Determine the (X, Y) coordinate at the center of the cell enclosing the given text.  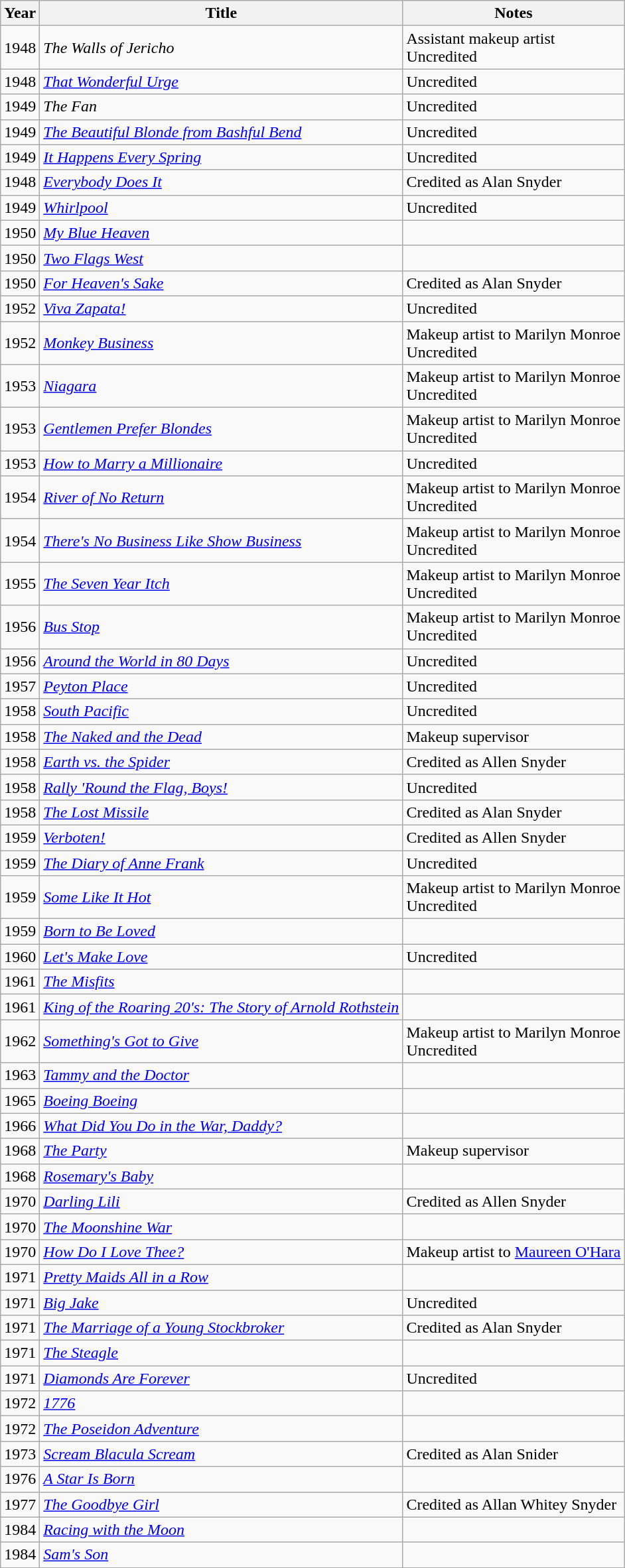
Niagara (222, 386)
The Beautiful Blonde from Bashful Bend (222, 132)
1776 (222, 1404)
The Naked and the Dead (222, 737)
Scream Blacula Scream (222, 1454)
Bus Stop (222, 627)
The Lost Missile (222, 812)
The Marriage of a Young Stockbroker (222, 1328)
Big Jake (222, 1303)
1966 (20, 1126)
1976 (20, 1479)
The Poseidon Adventure (222, 1429)
Some Like It Hot (222, 898)
My Blue Heaven (222, 233)
It Happens Every Spring (222, 157)
1960 (20, 957)
Boeing Boeing (222, 1101)
Around the World in 80 Days (222, 661)
1962 (20, 1041)
A Star Is Born (222, 1479)
The Party (222, 1151)
1965 (20, 1101)
Rosemary's Baby (222, 1176)
Whirlpool (222, 208)
Pretty Maids All in a Row (222, 1277)
Assistant makeup artistUncredited (514, 48)
King of the Roaring 20's: The Story of Arnold Rothstein (222, 1007)
Two Flags West (222, 258)
Peyton Place (222, 686)
1977 (20, 1504)
For Heaven's Sake (222, 283)
How Do I Love Thee? (222, 1252)
The Misfits (222, 982)
Verboten! (222, 837)
South Pacific (222, 711)
Makeup artist to Maureen O'Hara (514, 1252)
1973 (20, 1454)
There's No Business Like Show Business (222, 541)
That Wonderful Urge (222, 82)
Year (20, 13)
1955 (20, 583)
Viva Zapata! (222, 308)
The Steagle (222, 1353)
Notes (514, 13)
Monkey Business (222, 342)
Let's Make Love (222, 957)
Born to Be Loved (222, 932)
What Did You Do in the War, Daddy? (222, 1126)
Tammy and the Doctor (222, 1075)
Rally 'Round the Flag, Boys! (222, 787)
The Goodbye Girl (222, 1504)
1957 (20, 686)
The Moonshine War (222, 1227)
River of No Return (222, 497)
Earth vs. the Spider (222, 762)
Gentlemen Prefer Blondes (222, 430)
Credited as Alan Snider (514, 1454)
The Diary of Anne Frank (222, 863)
Credited as Allan Whitey Snyder (514, 1504)
Title (222, 13)
The Seven Year Itch (222, 583)
Everybody Does It (222, 182)
The Walls of Jericho (222, 48)
How to Marry a Millionaire (222, 463)
Sam's Son (222, 1555)
Racing with the Moon (222, 1530)
The Fan (222, 107)
Diamonds Are Forever (222, 1378)
Darling Lili (222, 1201)
Something's Got to Give (222, 1041)
1963 (20, 1075)
